Detect which cell encompasses the target text, then output its [X, Y] center coordinate. 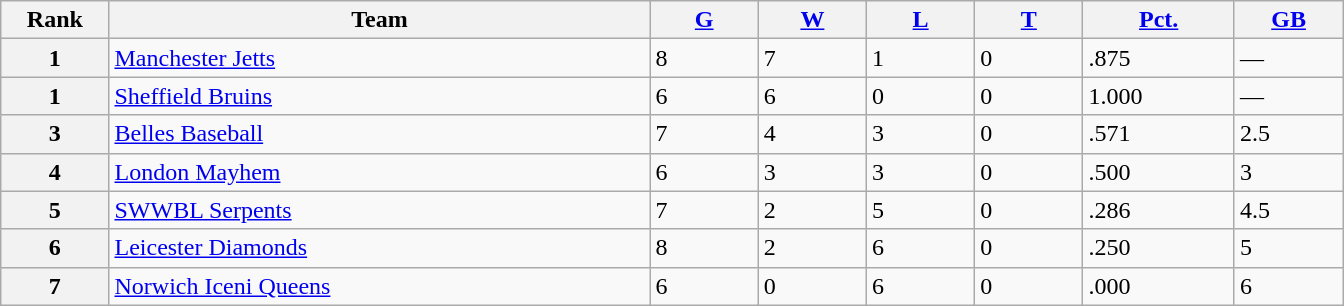
London Mayhem [380, 172]
Sheffield Bruins [380, 96]
GB [1288, 20]
4.5 [1288, 210]
.286 [1159, 210]
Manchester Jetts [380, 58]
.875 [1159, 58]
G [704, 20]
Norwich Iceni Queens [380, 286]
Rank [55, 20]
T [1029, 20]
L [921, 20]
2.5 [1288, 134]
Pct. [1159, 20]
.500 [1159, 172]
.571 [1159, 134]
W [812, 20]
SWWBL Serpents [380, 210]
1.000 [1159, 96]
.000 [1159, 286]
Belles Baseball [380, 134]
.250 [1159, 248]
Leicester Diamonds [380, 248]
Team [380, 20]
